Provide the [X, Y] coordinate of the cell's center where the given text is located.  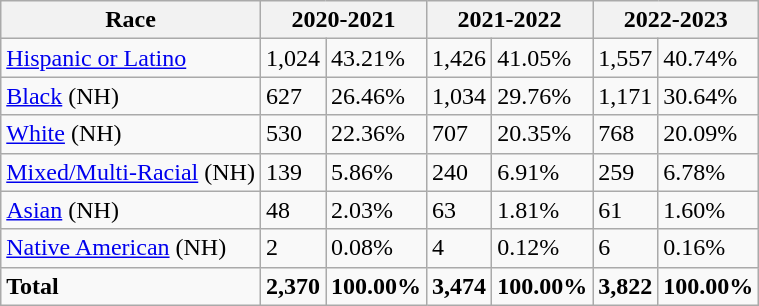
Black (NH) [131, 96]
Race [131, 20]
2021-2022 [510, 20]
41.05% [542, 58]
1.81% [542, 210]
1,557 [626, 58]
240 [460, 172]
2.03% [376, 210]
Hispanic or Latino [131, 58]
48 [292, 210]
Mixed/Multi-Racial (NH) [131, 172]
29.76% [542, 96]
1,034 [460, 96]
White (NH) [131, 134]
63 [460, 210]
Asian (NH) [131, 210]
1.60% [708, 210]
6.91% [542, 172]
61 [626, 210]
2022-2023 [676, 20]
0.16% [708, 248]
1,171 [626, 96]
6 [626, 248]
3,822 [626, 286]
627 [292, 96]
22.36% [376, 134]
2020-2021 [343, 20]
3,474 [460, 286]
Total [131, 286]
26.46% [376, 96]
0.12% [542, 248]
2 [292, 248]
530 [292, 134]
40.74% [708, 58]
6.78% [708, 172]
20.35% [542, 134]
5.86% [376, 172]
Native American (NH) [131, 248]
2,370 [292, 286]
768 [626, 134]
20.09% [708, 134]
259 [626, 172]
1,024 [292, 58]
43.21% [376, 58]
707 [460, 134]
139 [292, 172]
0.08% [376, 248]
1,426 [460, 58]
30.64% [708, 96]
4 [460, 248]
